Locate the cell with the specified text and output its (X, Y) center coordinate. 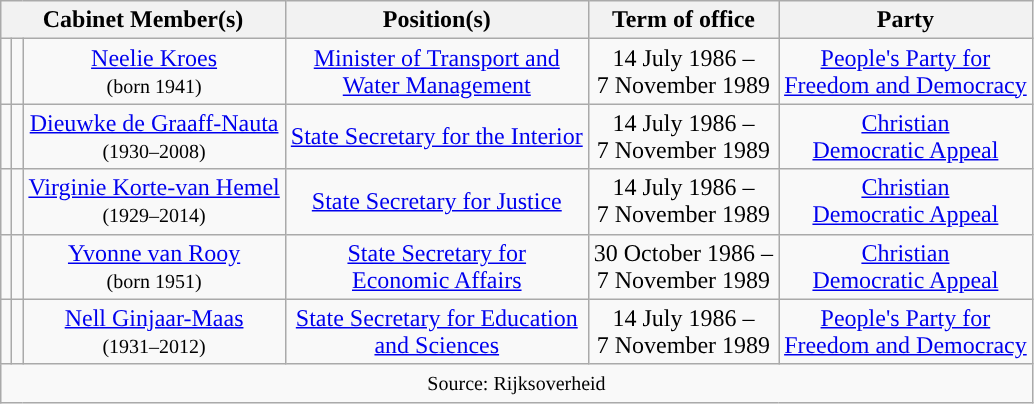
State Secretary for Education and Sciences (436, 332)
Source: Rijksoverheid (516, 383)
State Secretary for the Interior (436, 136)
Term of office (683, 20)
Minister of Transport and Water Management (436, 72)
State Secretary for Economic Affairs (436, 266)
Nell Ginjaar-Maas (1931–2012) (154, 332)
30 October 1986 – 7 November 1989 (683, 266)
Virginie Korte-van Hemel (1929–2014) (154, 202)
Cabinet Member(s) (144, 20)
Yvonne van Rooy (born 1951) (154, 266)
Dieuwke de Graaff-Nauta (1930–2008) (154, 136)
Neelie Kroes (born 1941) (154, 72)
Party (906, 20)
State Secretary for Justice (436, 202)
Position(s) (436, 20)
